Scan for the cell matching the given text and deliver its (X, Y) coordinate at center. 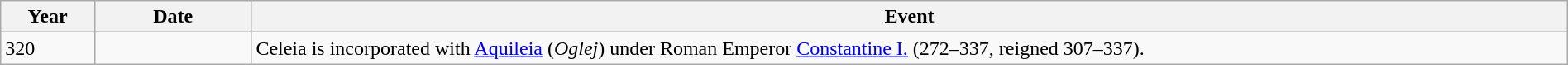
320 (48, 48)
Celeia is incorporated with Aquileia (Oglej) under Roman Emperor Constantine I. (272–337, reigned 307–337). (910, 48)
Year (48, 17)
Date (172, 17)
Event (910, 17)
